From the cell containing the given text, extract its center point as (X, Y) coordinate. 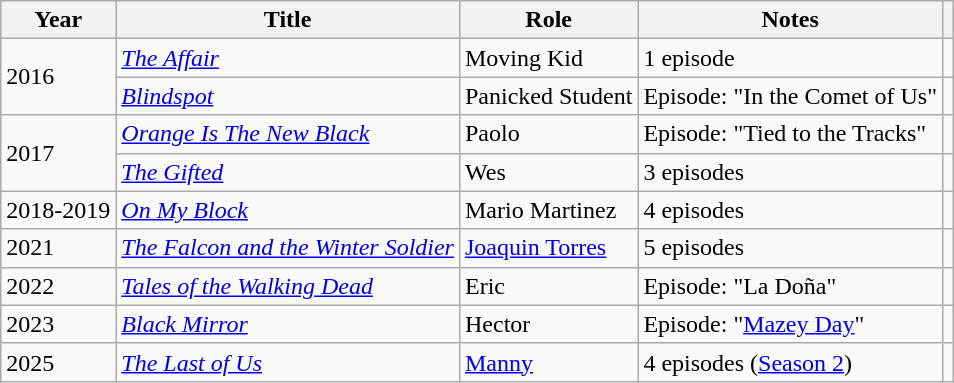
On My Block (288, 210)
Black Mirror (288, 324)
5 episodes (790, 248)
Manny (548, 362)
4 episodes (Season 2) (790, 362)
Episode: "In the Comet of Us" (790, 96)
Tales of the Walking Dead (288, 286)
Paolo (548, 134)
2025 (58, 362)
2018-2019 (58, 210)
2021 (58, 248)
1 episode (790, 58)
The Last of Us (288, 362)
Eric (548, 286)
Year (58, 20)
Role (548, 20)
Blindspot (288, 96)
Orange Is The New Black (288, 134)
2017 (58, 153)
Moving Kid (548, 58)
Mario Martinez (548, 210)
2022 (58, 286)
4 episodes (790, 210)
The Affair (288, 58)
The Falcon and the Winter Soldier (288, 248)
Episode: "La Doña" (790, 286)
Episode: "Mazey Day" (790, 324)
Wes (548, 172)
2023 (58, 324)
Notes (790, 20)
Joaquin Torres (548, 248)
Hector (548, 324)
3 episodes (790, 172)
Episode: "Tied to the Tracks" (790, 134)
The Gifted (288, 172)
Panicked Student (548, 96)
2016 (58, 77)
Title (288, 20)
